Scan for the cell matching the given text and deliver its (x, y) coordinate at center. 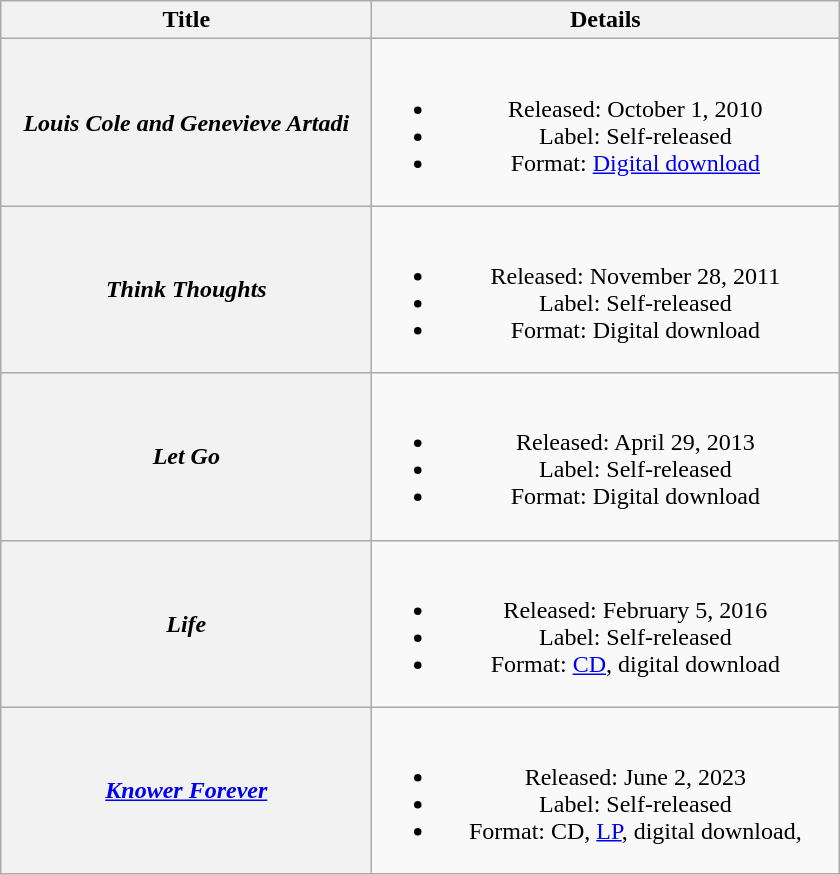
Released: April 29, 2013Label: Self-releasedFormat: Digital download (606, 456)
Details (606, 20)
Title (186, 20)
Life (186, 624)
Released: June 2, 2023Label: Self-releasedFormat: CD, LP, digital download, (606, 790)
Louis Cole and Genevieve Artadi (186, 122)
Let Go (186, 456)
Released: November 28, 2011Label: Self-releasedFormat: Digital download (606, 290)
Released: October 1, 2010Label: Self-releasedFormat: Digital download (606, 122)
Released: February 5, 2016Label: Self-releasedFormat: CD, digital download (606, 624)
Knower Forever (186, 790)
Think Thoughts (186, 290)
